Scan for the cell matching the given text and deliver its (x, y) coordinate at center. 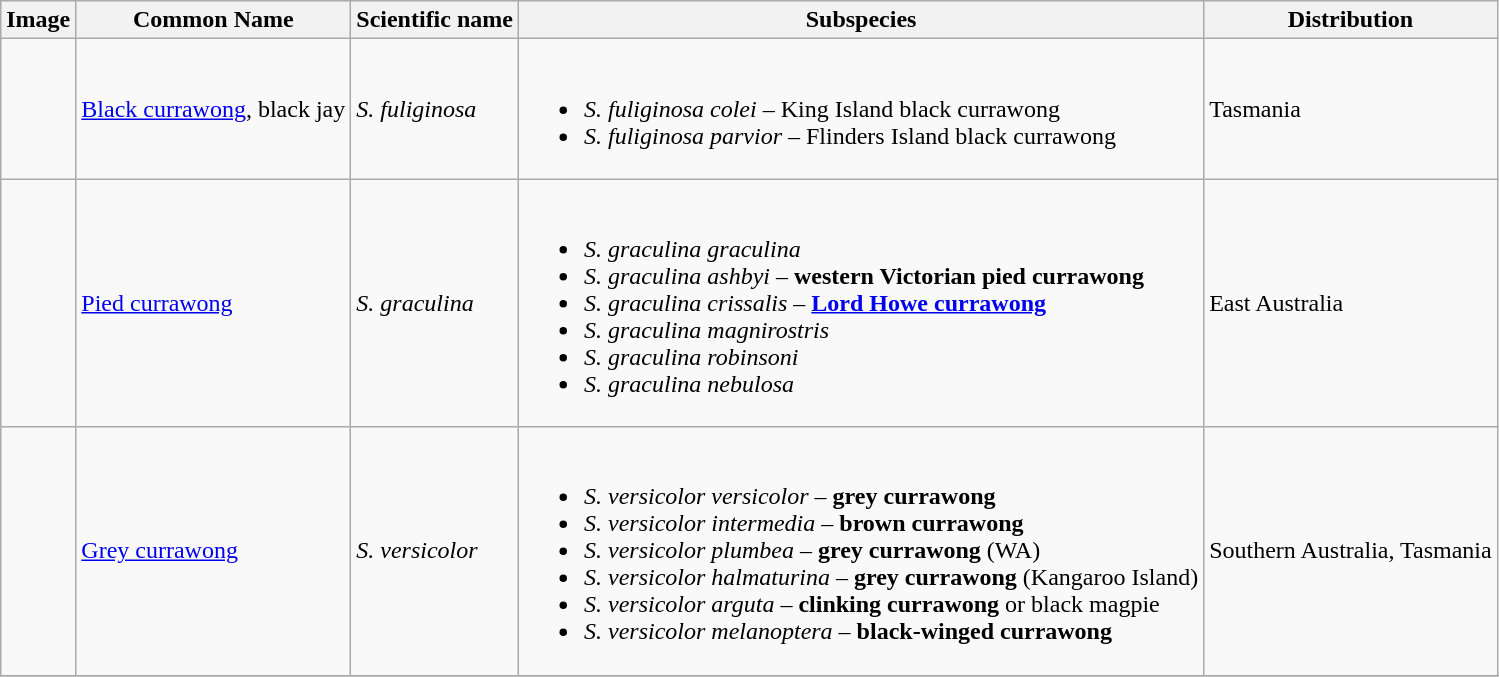
East Australia (1351, 303)
Pied currawong (214, 303)
Grey currawong (214, 551)
Distribution (1351, 20)
Subspecies (860, 20)
Image (38, 20)
S. fuliginosa colei – King Island black currawongS. fuliginosa parvior – Flinders Island black currawong (860, 109)
S. versicolor (435, 551)
Southern Australia, Tasmania (1351, 551)
Scientific name (435, 20)
Black currawong, black jay (214, 109)
Common Name (214, 20)
Tasmania (1351, 109)
S. fuliginosa (435, 109)
S. graculina (435, 303)
